Detect which cell encompasses the target text, then output its (x, y) center coordinate. 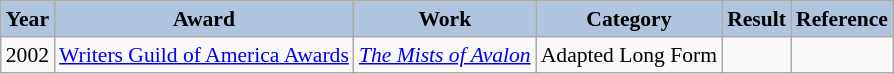
Writers Guild of America Awards (204, 55)
The Mists of Avalon (445, 55)
Category (629, 19)
Award (204, 19)
Adapted Long Form (629, 55)
Result (756, 19)
Reference (842, 19)
2002 (28, 55)
Year (28, 19)
Work (445, 19)
